Detect which cell encompasses the target text, then output its (x, y) center coordinate. 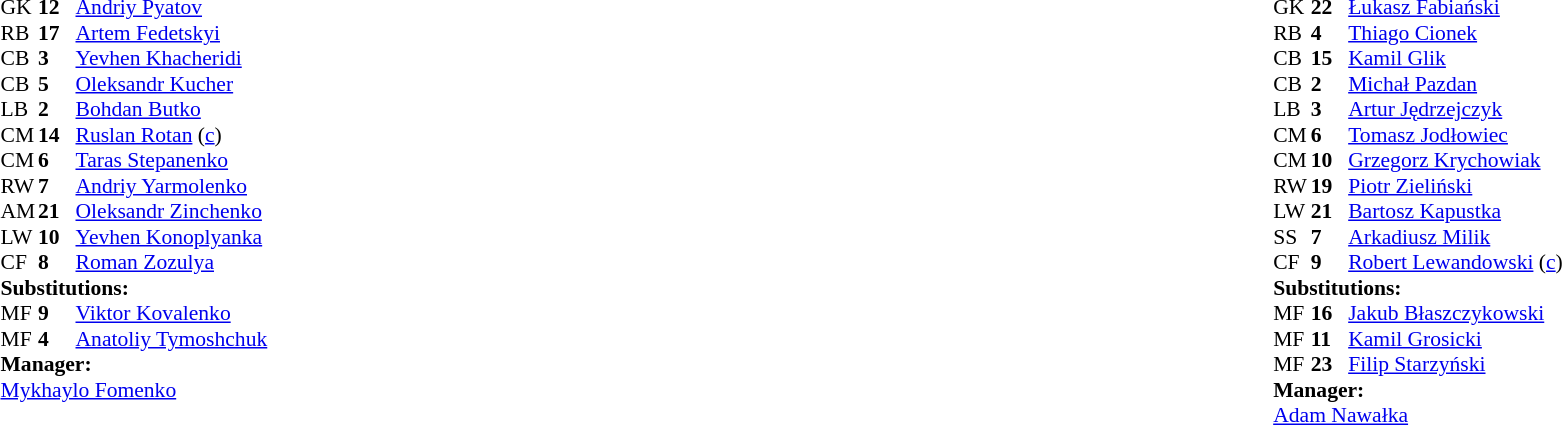
19 (1330, 186)
Manager: (134, 365)
16 (1330, 313)
Roman Zozulya (172, 263)
Mykhaylo Fomenko (134, 390)
Bohdan Butko (172, 109)
15 (1330, 59)
Ruslan Rotan (c) (172, 135)
Oleksandr Kucher (172, 84)
8 (57, 263)
Andriy Yarmolenko (172, 186)
Yevhen Konoplyanka (172, 237)
Viktor Kovalenko (172, 313)
Yevhen Khacheridi (172, 59)
17 (57, 33)
11 (1330, 339)
AM (19, 211)
Substitutions: (134, 288)
23 (1330, 365)
Oleksandr Zinchenko (172, 211)
Anatoliy Tymoshchuk (172, 339)
14 (57, 135)
Taras Stepanenko (172, 161)
SS (1292, 237)
5 (57, 84)
Artem Fedetskyi (172, 33)
